Find where the given text appears and provide that cell's center as [x, y] coordinate. 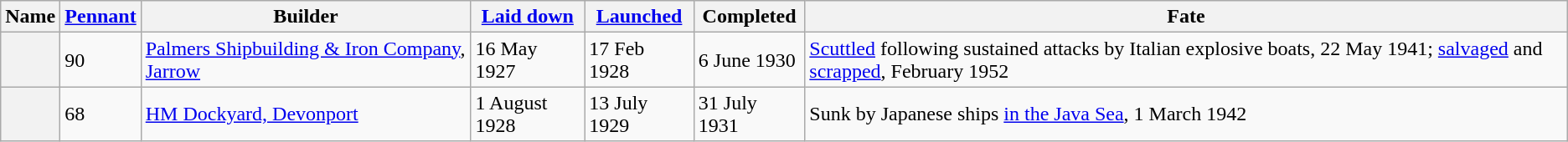
1 August 1928 [528, 114]
Palmers Shipbuilding & Iron Company, Jarrow [306, 60]
Scuttled following sustained attacks by Italian explosive boats, 22 May 1941; salvaged and scrapped, February 1952 [1186, 60]
16 May 1927 [528, 60]
HM Dockyard, Devonport [306, 114]
Completed [749, 17]
17 Feb 1928 [639, 60]
6 June 1930 [749, 60]
Builder [306, 17]
Launched [639, 17]
Laid down [528, 17]
Pennant [101, 17]
Sunk by Japanese ships in the Java Sea, 1 March 1942 [1186, 114]
Name [30, 17]
68 [101, 114]
31 July 1931 [749, 114]
13 July 1929 [639, 114]
90 [101, 60]
Fate [1186, 17]
